Provide the (X, Y) coordinate of the cell's center where the given text is located.  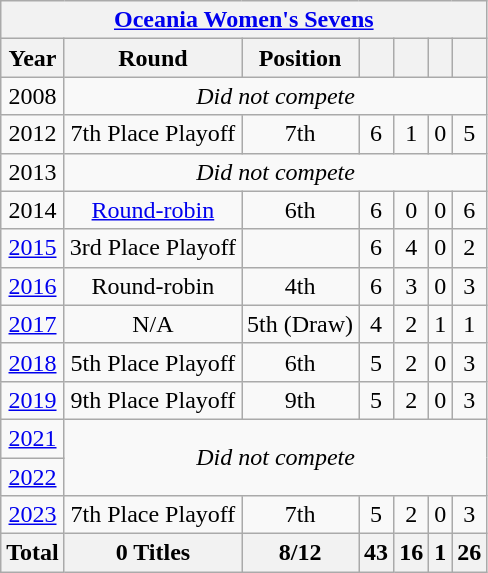
16 (412, 553)
Total (33, 553)
2008 (33, 96)
2022 (33, 477)
2015 (33, 248)
Position (300, 58)
2017 (33, 324)
2023 (33, 515)
2018 (33, 362)
Oceania Women's Sevens (244, 20)
26 (470, 553)
Year (33, 58)
4th (300, 286)
5th (Draw) (300, 324)
2021 (33, 438)
9th Place Playoff (152, 400)
0 Titles (152, 553)
2014 (33, 210)
2019 (33, 400)
2012 (33, 134)
2016 (33, 286)
8/12 (300, 553)
2013 (33, 172)
9th (300, 400)
3rd Place Playoff (152, 248)
N/A (152, 324)
43 (376, 553)
Round (152, 58)
5th Place Playoff (152, 362)
